Determine the [X, Y] coordinate at the center of the cell enclosing the given text.  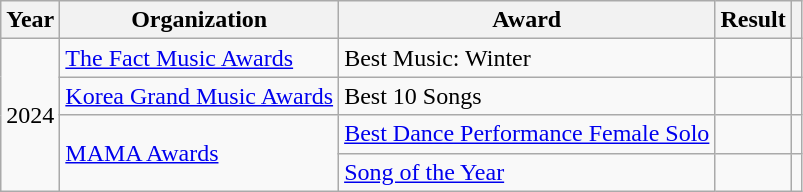
Award [527, 20]
Year [30, 20]
Song of the Year [527, 172]
Best Dance Performance Female Solo [527, 134]
Best Music: Winter [527, 58]
MAMA Awards [200, 153]
2024 [30, 115]
The Fact Music Awards [200, 58]
Korea Grand Music Awards [200, 96]
Best 10 Songs [527, 96]
Organization [200, 20]
Result [753, 20]
